Scan for the cell matching the given text and deliver its (x, y) coordinate at center. 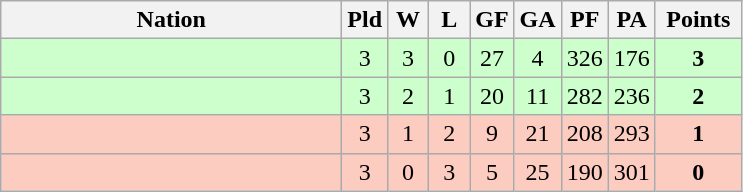
25 (538, 172)
326 (584, 58)
PF (584, 20)
21 (538, 134)
9 (492, 134)
Nation (172, 20)
20 (492, 96)
236 (632, 96)
GA (538, 20)
Points (698, 20)
4 (538, 58)
L (450, 20)
11 (538, 96)
5 (492, 172)
282 (584, 96)
W (408, 20)
Pld (365, 20)
190 (584, 172)
27 (492, 58)
PA (632, 20)
293 (632, 134)
176 (632, 58)
GF (492, 20)
301 (632, 172)
208 (584, 134)
